For the text-containing cell, return its midpoint in (X, Y) coordinate format. 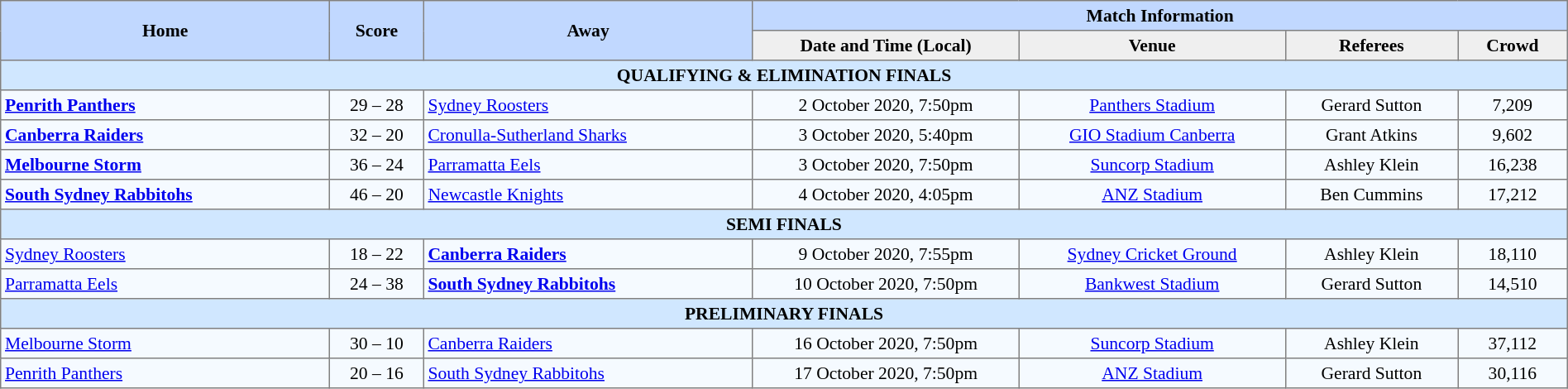
29 – 28 (377, 105)
14,510 (1513, 284)
Bankwest Stadium (1152, 284)
Away (588, 31)
GIO Stadium Canberra (1152, 135)
20 – 16 (377, 373)
Crowd (1513, 46)
3 October 2020, 7:50pm (886, 165)
Venue (1152, 46)
30,116 (1513, 373)
SEMI FINALS (784, 224)
Match Information (1159, 16)
Sydney Cricket Ground (1152, 254)
4 October 2020, 4:05pm (886, 194)
17 October 2020, 7:50pm (886, 373)
16,238 (1513, 165)
18,110 (1513, 254)
Home (165, 31)
24 – 38 (377, 284)
3 October 2020, 5:40pm (886, 135)
18 – 22 (377, 254)
32 – 20 (377, 135)
Ben Cummins (1371, 194)
17,212 (1513, 194)
Referees (1371, 46)
10 October 2020, 7:50pm (886, 284)
2 October 2020, 7:50pm (886, 105)
Date and Time (Local) (886, 46)
7,209 (1513, 105)
Cronulla-Sutherland Sharks (588, 135)
37,112 (1513, 343)
36 – 24 (377, 165)
Grant Atkins (1371, 135)
QUALIFYING & ELIMINATION FINALS (784, 75)
30 – 10 (377, 343)
46 – 20 (377, 194)
9 October 2020, 7:55pm (886, 254)
Newcastle Knights (588, 194)
PRELIMINARY FINALS (784, 314)
16 October 2020, 7:50pm (886, 343)
Score (377, 31)
Panthers Stadium (1152, 105)
9,602 (1513, 135)
